From the cell containing the given text, extract its center point as [X, Y] coordinate. 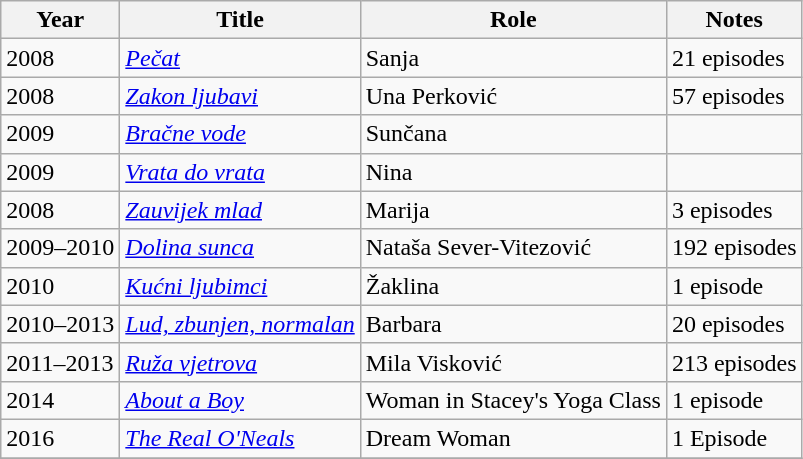
Notes [734, 20]
Barbara [513, 324]
2009–2010 [60, 248]
2011–2013 [60, 362]
The Real O'Neals [240, 438]
Zauvijek mlad [240, 210]
Ruža vjetrova [240, 362]
57 episodes [734, 96]
Pečat [240, 58]
Year [60, 20]
192 episodes [734, 248]
2010–2013 [60, 324]
Mila Visković [513, 362]
Sanja [513, 58]
Nina [513, 172]
Title [240, 20]
Una Perković [513, 96]
2014 [60, 400]
1 Episode [734, 438]
Bračne vode [240, 134]
Marija [513, 210]
2016 [60, 438]
3 episodes [734, 210]
Woman in Stacey's Yoga Class [513, 400]
21 episodes [734, 58]
Žaklina [513, 286]
213 episodes [734, 362]
Lud, zbunjen, normalan [240, 324]
Dolina sunca [240, 248]
Vrata do vrata [240, 172]
Sunčana [513, 134]
20 episodes [734, 324]
About a Boy [240, 400]
Kućni ljubimci [240, 286]
Dream Woman [513, 438]
Zakon ljubavi [240, 96]
2010 [60, 286]
Nataša Sever-Vitezović [513, 248]
Role [513, 20]
